For the text-containing cell, return its midpoint in (x, y) coordinate format. 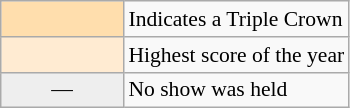
Highest score of the year (236, 55)
Indicates a Triple Crown (236, 19)
No show was held (236, 90)
— (62, 90)
